Detect which cell encompasses the target text, then output its [x, y] center coordinate. 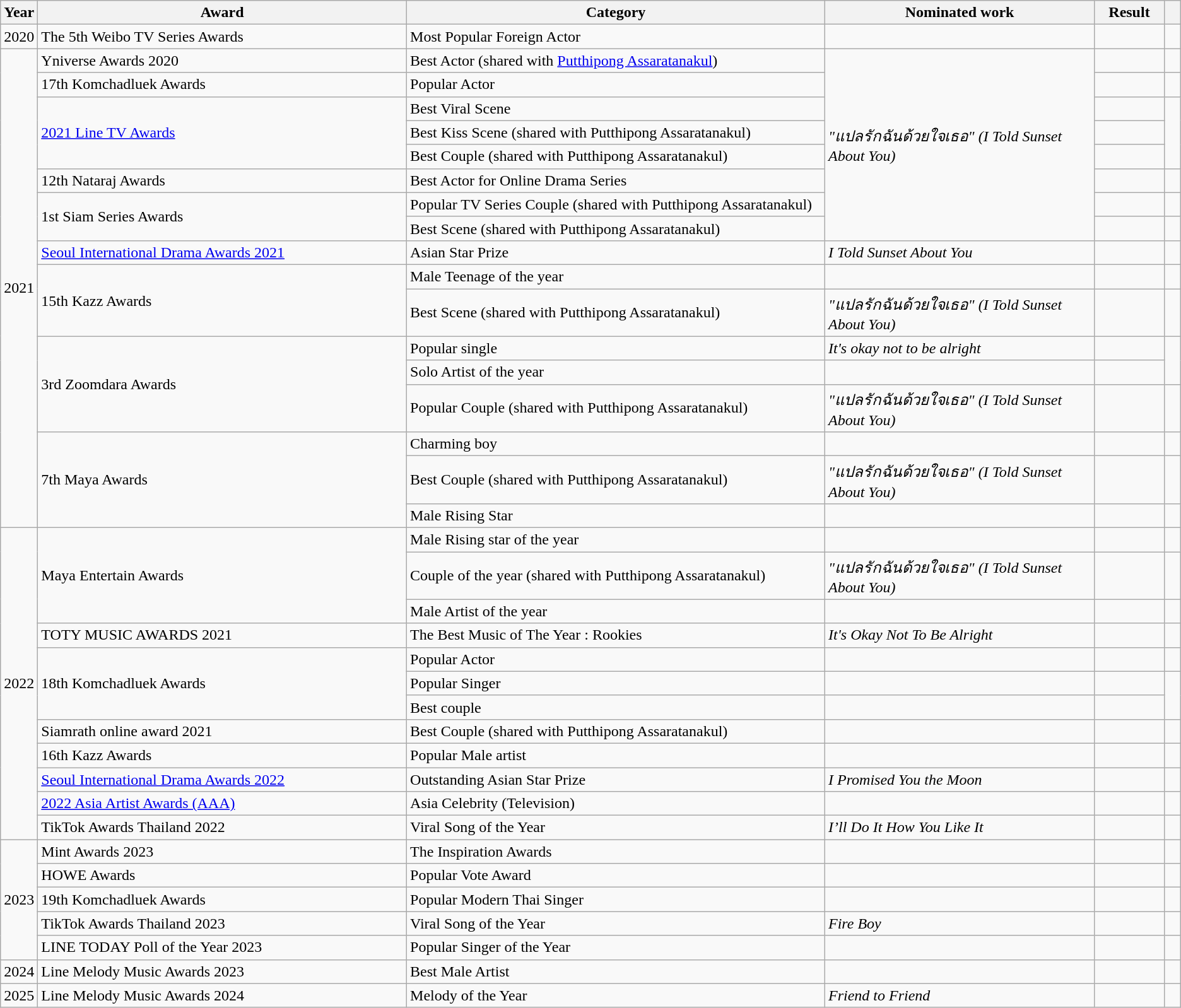
2020 [19, 37]
12th Nataraj Awards [222, 180]
Category [616, 13]
17th Komchadluek Awards [222, 85]
TikTok Awards Thailand 2022 [222, 828]
Male Rising Star [616, 515]
2022 Asia Artist Awards (AAA) [222, 804]
Outstanding Asian Star Prize [616, 779]
Seoul International Drama Awards 2022 [222, 779]
Asia Celebrity (Television) [616, 804]
Popular Singer of the Year [616, 947]
It's okay not to be alright [959, 348]
Popular Modern Thai Singer [616, 900]
Popular Male artist [616, 755]
Male Artist of the year [616, 611]
2021 Line TV Awards [222, 132]
Best Kiss Scene (shared with Putthipong Assaratanakul) [616, 132]
Line Melody Music Awards 2023 [222, 971]
Yniverse Awards 2020 [222, 61]
HOWE Awards [222, 876]
Nominated work [959, 13]
Popular single [616, 348]
Friend to Friend [959, 995]
2024 [19, 971]
Award [222, 13]
2023 [19, 900]
Best couple [616, 707]
Charming boy [616, 444]
The 5th Weibo TV Series Awards [222, 37]
Fire Boy [959, 923]
Mint Awards 2023 [222, 852]
Best Actor (shared with Putthipong Assaratanakul) [616, 61]
Popular Singer [616, 683]
1st Siam Series Awards [222, 216]
15th Kazz Awards [222, 300]
It's Okay Not To Be Alright [959, 635]
Couple of the year (shared with Putthipong Assaratanakul) [616, 575]
TOTY MUSIC AWARDS 2021 [222, 635]
Best Viral Scene [616, 108]
7th Maya Awards [222, 480]
Popular Vote Award [616, 876]
19th Komchadluek Awards [222, 900]
Maya Entertain Awards [222, 575]
Year [19, 13]
I’ll Do It How You Like It [959, 828]
2021 [19, 288]
3rd Zoomdara Awards [222, 384]
Melody of the Year [616, 995]
18th Komchadluek Awards [222, 683]
2025 [19, 995]
Asian Star Prize [616, 252]
The Inspiration Awards [616, 852]
Solo Artist of the year [616, 372]
I Promised You the Moon [959, 779]
Most Popular Foreign Actor [616, 37]
I Told Sunset About You [959, 252]
Popular Couple (shared with Putthipong Assaratanakul) [616, 408]
Result [1129, 13]
Best Actor for Online Drama Series [616, 180]
2022 [19, 683]
Seoul International Drama Awards 2021 [222, 252]
16th Kazz Awards [222, 755]
Male Rising star of the year [616, 539]
Best Male Artist [616, 971]
TikTok Awards Thailand 2023 [222, 923]
Popular TV Series Couple (shared with Putthipong Assaratanakul) [616, 204]
Male Teenage of the year [616, 276]
Siamrath online award 2021 [222, 731]
Line Melody Music Awards 2024 [222, 995]
The Best Music of The Year : Rookies [616, 635]
LINE TODAY Poll of the Year 2023 [222, 947]
